Search for the cell housing the specified text and yield its (x, y) center coordinate. 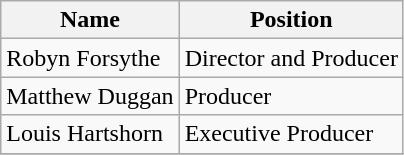
Producer (291, 96)
Louis Hartshorn (90, 134)
Executive Producer (291, 134)
Matthew Duggan (90, 96)
Robyn Forsythe (90, 58)
Position (291, 20)
Name (90, 20)
Director and Producer (291, 58)
